For the text-containing cell, return its midpoint in (x, y) coordinate format. 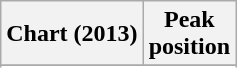
Chart (2013) (72, 34)
Peakposition (189, 34)
